Locate the cell with the specified text and output its [X, Y] center coordinate. 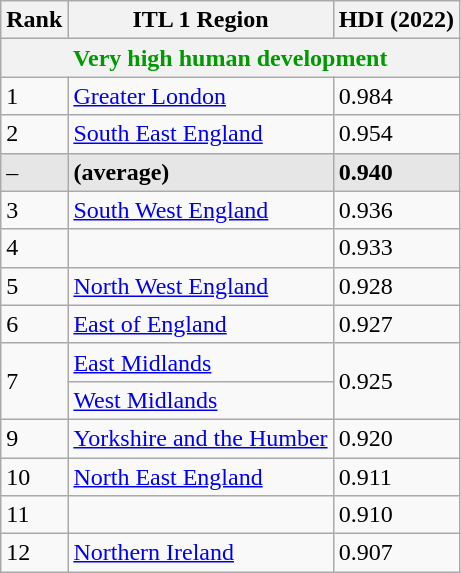
Rank [34, 20]
9 [34, 438]
0.928 [396, 286]
0.984 [396, 96]
Yorkshire and the Humber [200, 438]
12 [34, 553]
(average) [200, 172]
– [34, 172]
HDI (2022) [396, 20]
ITL 1 Region [200, 20]
0.940 [396, 172]
East Midlands [200, 362]
7 [34, 381]
0.927 [396, 324]
South East England [200, 134]
0.910 [396, 515]
Northern Ireland [200, 553]
West Midlands [200, 400]
North West England [200, 286]
4 [34, 248]
1 [34, 96]
11 [34, 515]
Very high human development [230, 58]
0.907 [396, 553]
0.920 [396, 438]
East of England [200, 324]
South West England [200, 210]
2 [34, 134]
0.936 [396, 210]
0.925 [396, 381]
Greater London [200, 96]
North East England [200, 477]
0.911 [396, 477]
10 [34, 477]
0.954 [396, 134]
3 [34, 210]
5 [34, 286]
0.933 [396, 248]
6 [34, 324]
